Search for the cell housing the specified text and yield its [X, Y] center coordinate. 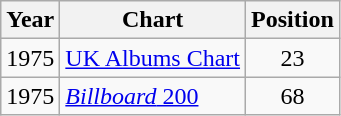
Year [30, 20]
UK Albums Chart [153, 58]
Billboard 200 [153, 96]
68 [293, 96]
Chart [153, 20]
Position [293, 20]
23 [293, 58]
